Identify which cell holds the provided text, then report its [X, Y] central coordinate. 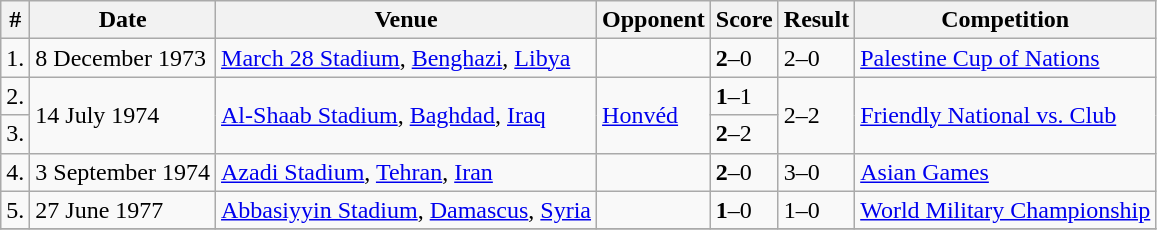
Abbasiyyin Stadium, Damascus, Syria [406, 210]
3. [16, 134]
5. [16, 210]
Asian Games [1006, 172]
March 28 Stadium, Benghazi, Libya [406, 58]
Date [123, 20]
14 July 1974 [123, 115]
Opponent [654, 20]
Competition [1006, 20]
8 December 1973 [123, 58]
Score [744, 20]
27 June 1977 [123, 210]
3 September 1974 [123, 172]
Friendly National vs. Club [1006, 115]
1–1 [744, 96]
3–0 [816, 172]
Azadi Stadium, Tehran, Iran [406, 172]
World Military Championship [1006, 210]
Result [816, 20]
Palestine Cup of Nations [1006, 58]
1. [16, 58]
Honvéd [654, 115]
2. [16, 96]
4. [16, 172]
# [16, 20]
Venue [406, 20]
Al-Shaab Stadium, Baghdad, Iraq [406, 115]
